Pinpoint the cell where the given text exists, returning its [X, Y] midpoint coordinate. 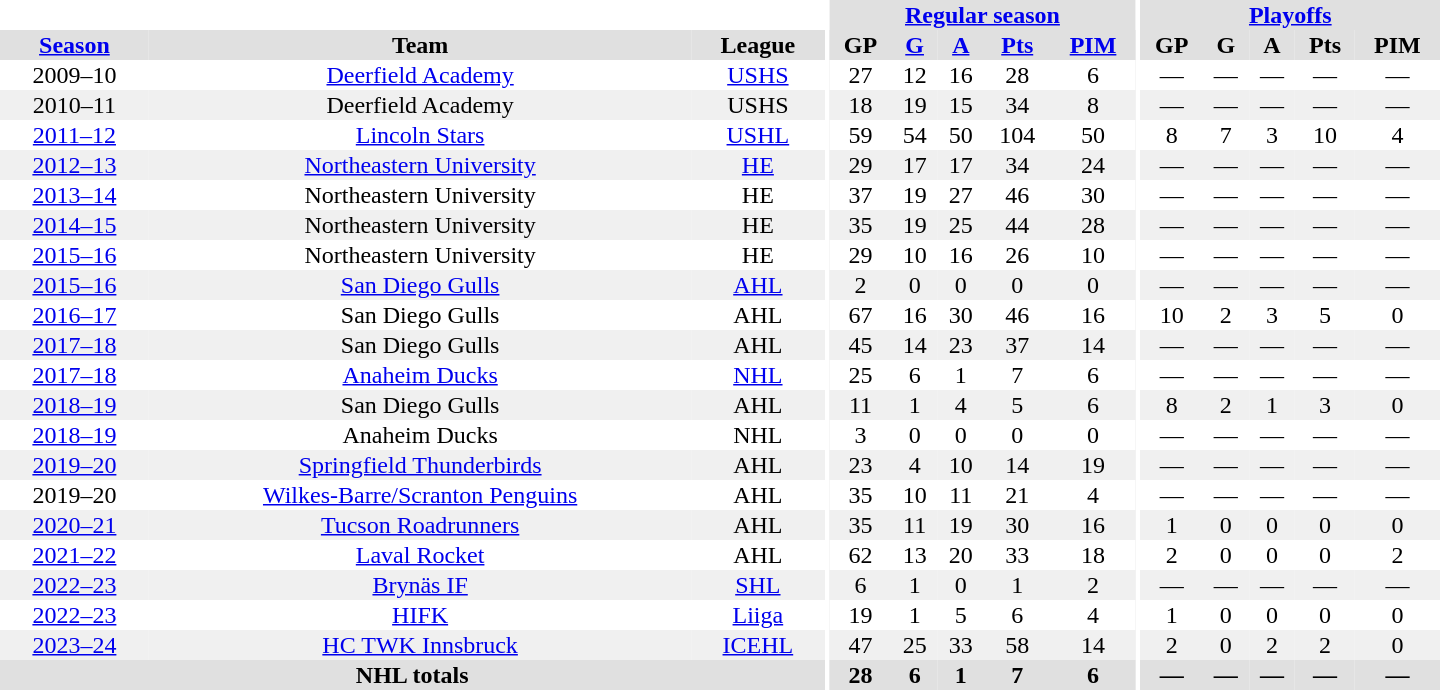
Playoffs [1290, 15]
2023–24 [74, 645]
104 [1018, 135]
Lincoln Stars [420, 135]
2014–15 [74, 225]
2009–10 [74, 75]
58 [1018, 645]
2010–11 [74, 105]
2021–22 [74, 555]
USHL [758, 135]
47 [860, 645]
44 [1018, 225]
62 [860, 555]
Wilkes-Barre/Scranton Penguins [420, 495]
NHL totals [412, 675]
59 [860, 135]
ICEHL [758, 645]
2011–12 [74, 135]
45 [860, 345]
54 [915, 135]
2020–21 [74, 525]
HC TWK Innsbruck [420, 645]
13 [915, 555]
2013–14 [74, 195]
24 [1094, 165]
20 [961, 555]
2016–17 [74, 315]
Season [74, 45]
Team [420, 45]
Regular season [982, 15]
HIFK [420, 615]
League [758, 45]
SHL [758, 585]
Tucson Roadrunners [420, 525]
21 [1018, 495]
26 [1018, 255]
67 [860, 315]
2012–13 [74, 165]
15 [961, 105]
Brynäs IF [420, 585]
12 [915, 75]
Springfield Thunderbirds [420, 465]
Liiga [758, 615]
Laval Rocket [420, 555]
